Determine the [x, y] coordinate at the center of the cell enclosing the given text.  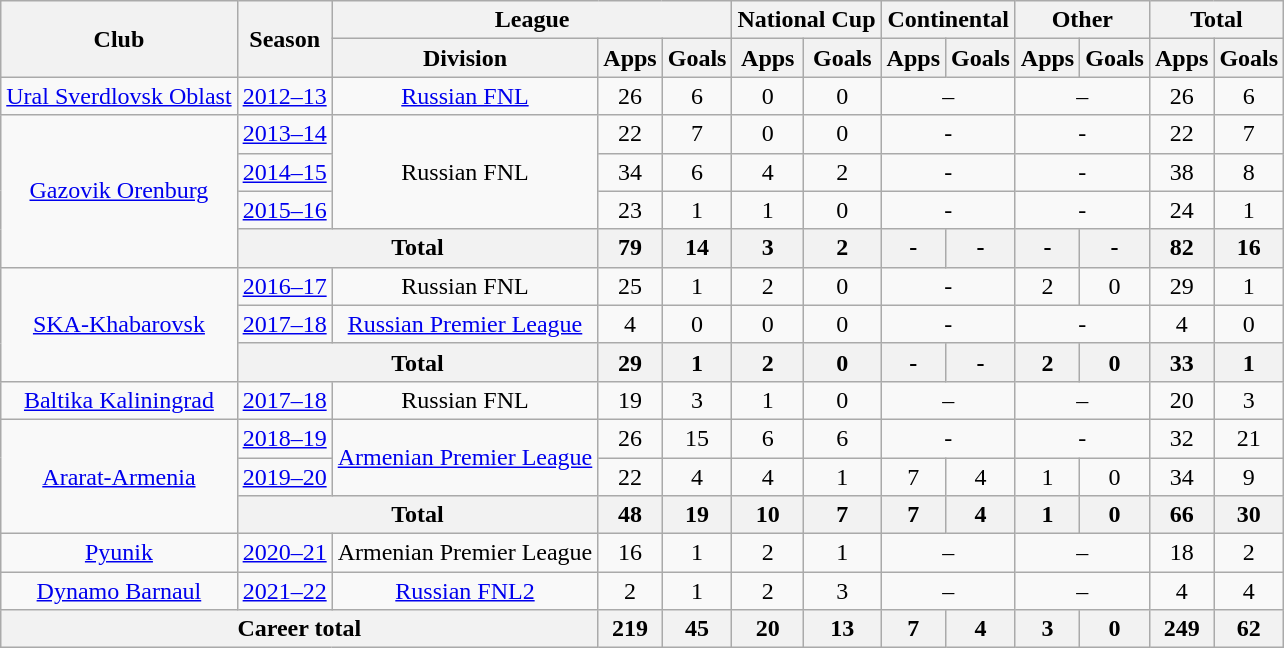
15 [697, 438]
8 [1249, 172]
24 [1181, 210]
13 [843, 629]
79 [630, 248]
62 [1249, 629]
SKA-Khabarovsk [119, 324]
2012–13 [284, 96]
Career total [300, 629]
30 [1249, 515]
Russian FNL2 [465, 591]
2020–21 [284, 553]
219 [630, 629]
249 [1181, 629]
2013–14 [284, 134]
45 [697, 629]
66 [1181, 515]
Season [284, 39]
48 [630, 515]
10 [768, 515]
Division [465, 58]
2018–19 [284, 438]
Ural Sverdlovsk Oblast [119, 96]
2019–20 [284, 477]
38 [1181, 172]
National Cup [806, 20]
33 [1181, 362]
2016–17 [284, 286]
Dynamo Barnaul [119, 591]
Gazovik Orenburg [119, 191]
Continental [948, 20]
2014–15 [284, 172]
18 [1181, 553]
21 [1249, 438]
Baltika Kaliningrad [119, 400]
82 [1181, 248]
Ararat-Armenia [119, 476]
2015–16 [284, 210]
Russian Premier League [465, 324]
League [532, 20]
Other [1082, 20]
9 [1249, 477]
32 [1181, 438]
23 [630, 210]
Club [119, 39]
2021–22 [284, 591]
14 [697, 248]
25 [630, 286]
Pyunik [119, 553]
